Return the (x, y) coordinate for the center point of the cell that contains the specified text.  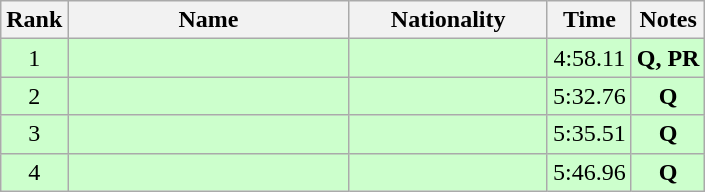
4 (34, 172)
Q, PR (668, 58)
Name (208, 20)
5:32.76 (589, 96)
4:58.11 (589, 58)
Time (589, 20)
Rank (34, 20)
1 (34, 58)
5:46.96 (589, 172)
Notes (668, 20)
3 (34, 134)
5:35.51 (589, 134)
Nationality (448, 20)
2 (34, 96)
